Output the [X, Y] coordinate of the center of the cell containing the given text.  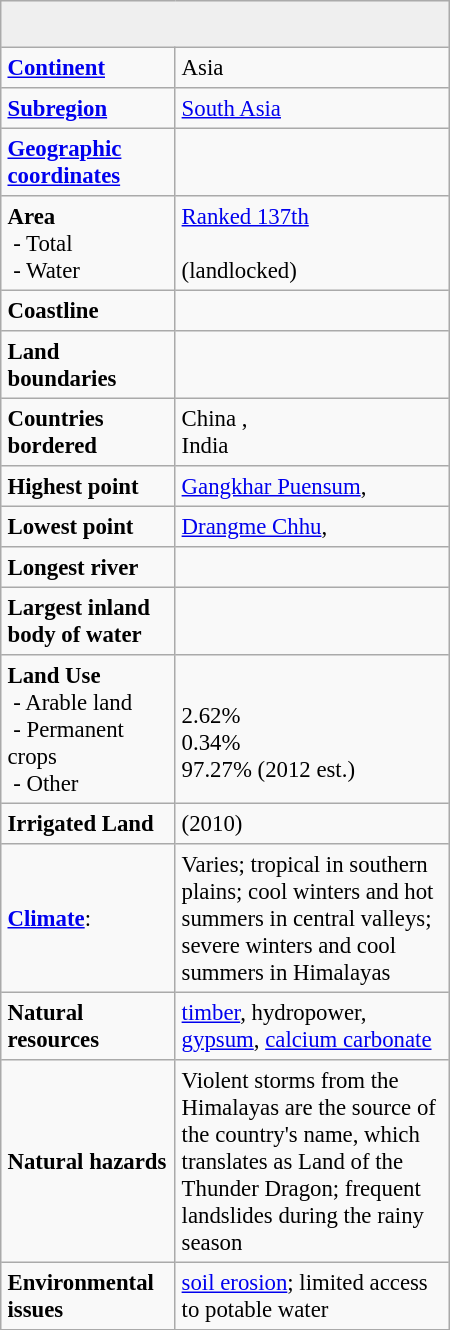
Longest river [88, 566]
Asia [312, 67]
Climate: [88, 917]
Subregion [88, 107]
Geographic coordinates [88, 162]
Continent [88, 67]
Drangme Chhu, [312, 526]
Land Use - Arable land - Permanent crops - Other [88, 728]
Largest inland body of water [88, 621]
Area - Total - Water [88, 242]
South Asia [312, 107]
2.62% 0.34% 97.27% (2012 est.) [312, 728]
Gangkhar Puensum, [312, 485]
Countries bordered [88, 432]
Varies; tropical in southern plains; cool winters and hot summers in central valleys; severe winters and cool summers in Himalayas [312, 917]
Ranked 137th (landlocked) [312, 242]
Natural hazards [88, 1160]
Land boundaries [88, 364]
Natural resources [88, 1026]
China , India [312, 432]
Irrigated Land [88, 823]
Coastline [88, 310]
Lowest point [88, 526]
Highest point [88, 485]
(2010) [312, 823]
soil erosion; limited access to potable water [312, 1296]
Environmental issues [88, 1296]
timber, hydropower, gypsum, calcium carbonate [312, 1026]
